Provide the [X, Y] coordinate of the cell's center where the given text is located.  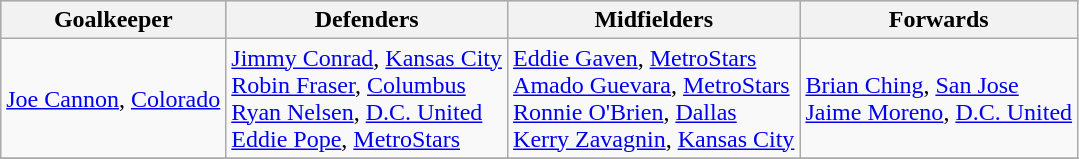
Eddie Gaven, MetroStars Amado Guevara, MetroStars Ronnie O'Brien, Dallas Kerry Zavagnin, Kansas City [654, 98]
Forwards [939, 20]
Brian Ching, San Jose Jaime Moreno, D.C. United [939, 98]
Jimmy Conrad, Kansas City Robin Fraser, Columbus Ryan Nelsen, D.C. United Eddie Pope, MetroStars [367, 98]
Joe Cannon, Colorado [114, 98]
Goalkeeper [114, 20]
Midfielders [654, 20]
Defenders [367, 20]
